Provide the (X, Y) coordinate of the cell's center where the given text is located.  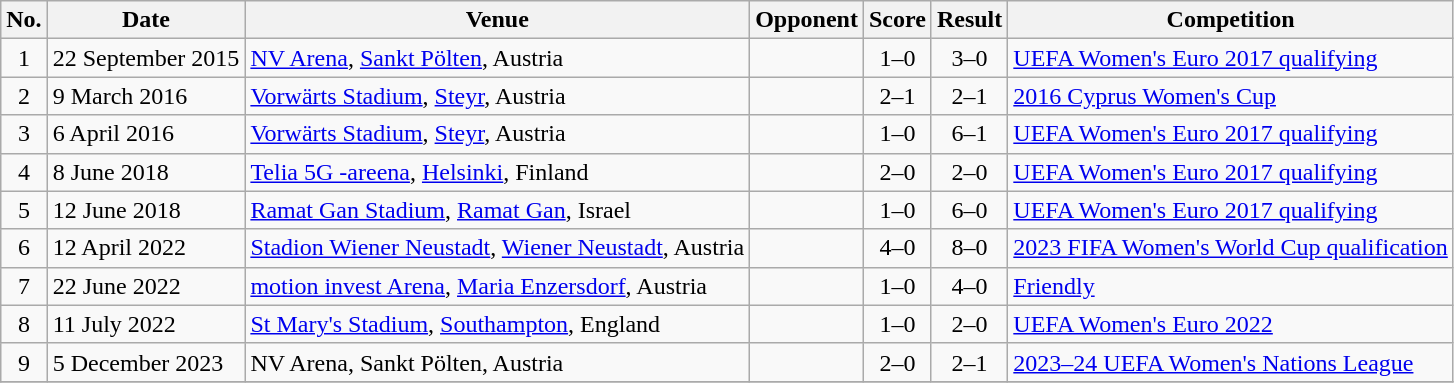
22 September 2015 (146, 58)
6 April 2016 (146, 134)
Venue (498, 20)
8–0 (969, 248)
Friendly (1231, 286)
2023 FIFA Women's World Cup qualification (1231, 248)
No. (24, 20)
1 (24, 58)
Ramat Gan Stadium, Ramat Gan, Israel (498, 210)
8 June 2018 (146, 172)
Score (897, 20)
Competition (1231, 20)
12 April 2022 (146, 248)
12 June 2018 (146, 210)
3 (24, 134)
6–1 (969, 134)
Result (969, 20)
Stadion Wiener Neustadt, Wiener Neustadt, Austria (498, 248)
2023–24 UEFA Women's Nations League (1231, 362)
Telia 5G -areena, Helsinki, Finland (498, 172)
2 (24, 96)
Date (146, 20)
5 December 2023 (146, 362)
6–0 (969, 210)
UEFA Women's Euro 2022 (1231, 324)
3–0 (969, 58)
Opponent (807, 20)
9 (24, 362)
4 (24, 172)
8 (24, 324)
6 (24, 248)
2016 Cyprus Women's Cup (1231, 96)
motion invest Arena, Maria Enzersdorf, Austria (498, 286)
St Mary's Stadium, Southampton, England (498, 324)
9 March 2016 (146, 96)
5 (24, 210)
11 July 2022 (146, 324)
22 June 2022 (146, 286)
7 (24, 286)
